Determine the [x, y] coordinate at the center of the cell enclosing the given text.  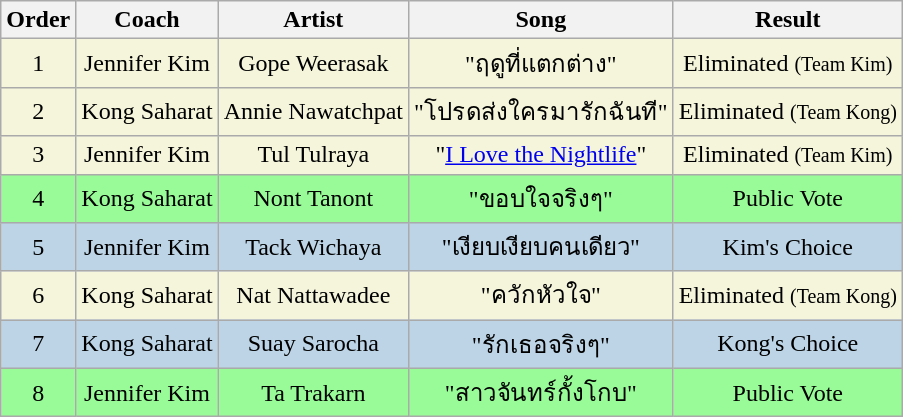
6 [38, 296]
Annie Nawatchpat [313, 112]
Tack Wichaya [313, 248]
"รักเธอจริงๆ" [540, 344]
"สาวจันทร์กั้งโกบ" [540, 392]
2 [38, 112]
"ฤดูที่แตกต่าง" [540, 64]
"I Love the Nightlife" [540, 155]
Result [788, 20]
3 [38, 155]
"ควักหัวใจ" [540, 296]
Tul Tulraya [313, 155]
Kim's Choice [788, 248]
"เงียบเงียบคนเดียว" [540, 248]
Gope Weerasak [313, 64]
Nont Tanont [313, 198]
7 [38, 344]
Coach [147, 20]
"โปรดส่งใครมารักฉันที" [540, 112]
Song [540, 20]
1 [38, 64]
8 [38, 392]
Nat Nattawadee [313, 296]
"ขอบใจจริงๆ" [540, 198]
Suay Sarocha [313, 344]
4 [38, 198]
5 [38, 248]
Order [38, 20]
Kong's Choice [788, 344]
Ta Trakarn [313, 392]
Artist [313, 20]
